Locate the cell with the specified text and output its [x, y] center coordinate. 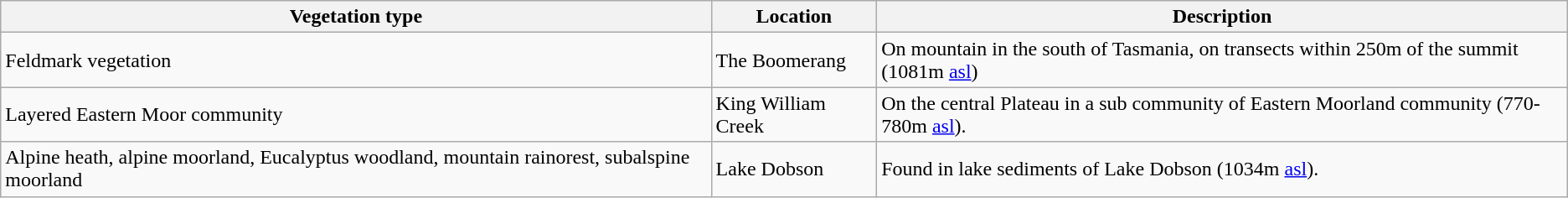
Alpine heath, alpine moorland, Eucalyptus woodland, mountain rainorest, subalspine moorland [356, 169]
Feldmark vegetation [356, 60]
Found in lake sediments of Lake Dobson (1034m asl). [1223, 169]
On mountain in the south of Tasmania, on transects within 250m of the summit (1081m asl) [1223, 60]
Location [794, 17]
Layered Eastern Moor community [356, 114]
Description [1223, 17]
The Boomerang [794, 60]
King William Creek [794, 114]
On the central Plateau in a sub community of Eastern Moorland community (770-780m asl). [1223, 114]
Vegetation type [356, 17]
Lake Dobson [794, 169]
